From the cell containing the given text, extract its center point as (X, Y) coordinate. 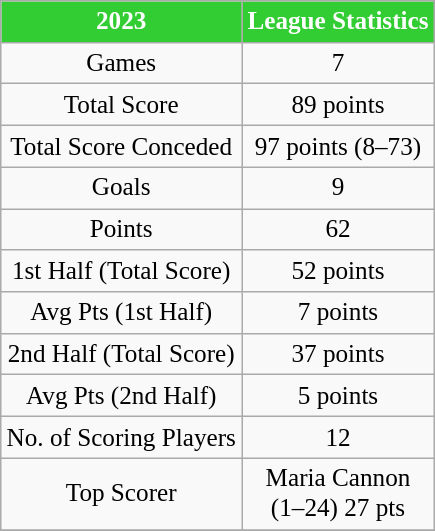
62 (338, 229)
Total Score (122, 105)
37 points (338, 354)
Points (122, 229)
Games (122, 63)
Avg Pts (1st Half) (122, 313)
5 points (338, 396)
League Statistics (338, 22)
9 (338, 188)
No. of Scoring Players (122, 437)
89 points (338, 105)
Total Score Conceded (122, 146)
7 (338, 63)
97 points (8–73) (338, 146)
Avg Pts (2nd Half) (122, 396)
12 (338, 437)
7 points (338, 313)
2023 (122, 22)
2nd Half (Total Score) (122, 354)
1st Half (Total Score) (122, 271)
52 points (338, 271)
Top Scorer (122, 494)
Goals (122, 188)
Maria Cannon(1–24) 27 pts (338, 494)
